Return the [X, Y] coordinate for the center point of the cell that contains the specified text.  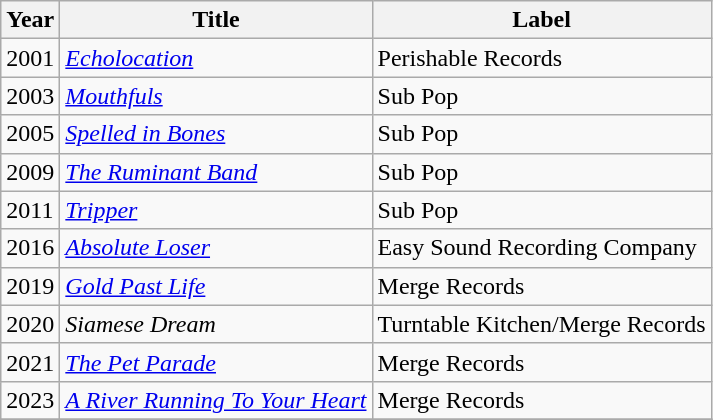
Absolute Loser [216, 248]
2009 [30, 172]
Easy Sound Recording Company [542, 248]
Echolocation [216, 58]
2019 [30, 286]
2023 [30, 400]
2001 [30, 58]
Label [542, 20]
The Pet Parade [216, 362]
Turntable Kitchen/Merge Records [542, 324]
Perishable Records [542, 58]
Title [216, 20]
Gold Past Life [216, 286]
2005 [30, 134]
2021 [30, 362]
Siamese Dream [216, 324]
2016 [30, 248]
A River Running To Your Heart [216, 400]
Year [30, 20]
Spelled in Bones [216, 134]
The Ruminant Band [216, 172]
2020 [30, 324]
Tripper [216, 210]
2011 [30, 210]
2003 [30, 96]
Mouthfuls [216, 96]
